Output the [x, y] coordinate of the center of the cell containing the given text.  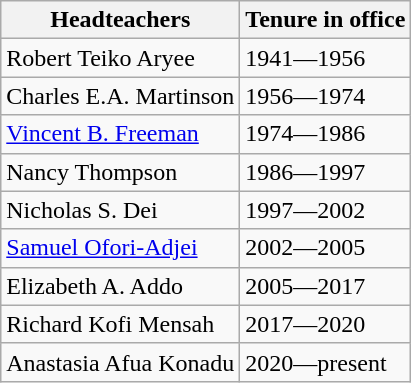
Vincent B. Freeman [120, 134]
1986—1997 [326, 172]
Robert Teiko Aryee [120, 58]
Headteachers [120, 20]
2017—2020 [326, 324]
Elizabeth A. Addo [120, 286]
1956—1974 [326, 96]
Samuel Ofori-Adjei [120, 248]
Nicholas S. Dei [120, 210]
2005—2017 [326, 286]
Richard Kofi Mensah [120, 324]
1941—1956 [326, 58]
1974—1986 [326, 134]
2002—2005 [326, 248]
Tenure in office [326, 20]
Charles E.A. Martinson [120, 96]
Nancy Thompson [120, 172]
2020—present [326, 362]
1997—2002 [326, 210]
Anastasia Afua Konadu [120, 362]
